Return (X, Y) of the center of cell containing provided text 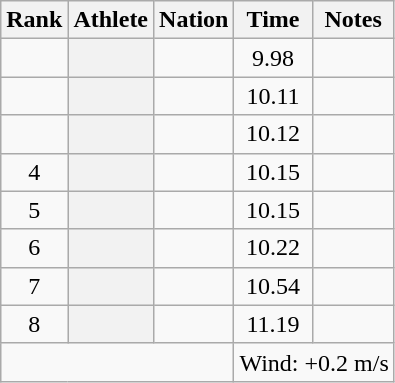
6 (34, 248)
Notes (353, 20)
10.54 (273, 286)
Wind: +0.2 m/s (314, 362)
10.22 (273, 248)
4 (34, 172)
10.12 (273, 134)
10.11 (273, 96)
11.19 (273, 324)
Athlete (111, 20)
9.98 (273, 58)
7 (34, 286)
5 (34, 210)
Rank (34, 20)
8 (34, 324)
Nation (194, 20)
Time (273, 20)
